Pinpoint the cell where the given text exists, returning its (X, Y) midpoint coordinate. 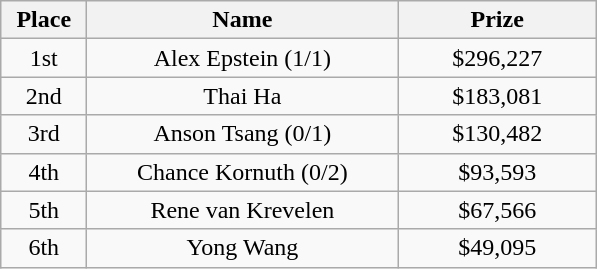
2nd (44, 96)
$130,482 (498, 134)
$49,095 (498, 248)
Yong Wang (242, 248)
5th (44, 210)
Place (44, 20)
$296,227 (498, 58)
Thai Ha (242, 96)
Prize (498, 20)
Name (242, 20)
$67,566 (498, 210)
4th (44, 172)
Alex Epstein (1/1) (242, 58)
Anson Tsang (0/1) (242, 134)
Chance Kornuth (0/2) (242, 172)
1st (44, 58)
$183,081 (498, 96)
3rd (44, 134)
$93,593 (498, 172)
6th (44, 248)
Rene van Krevelen (242, 210)
